Find where the given text appears and provide that cell's center as (x, y) coordinate. 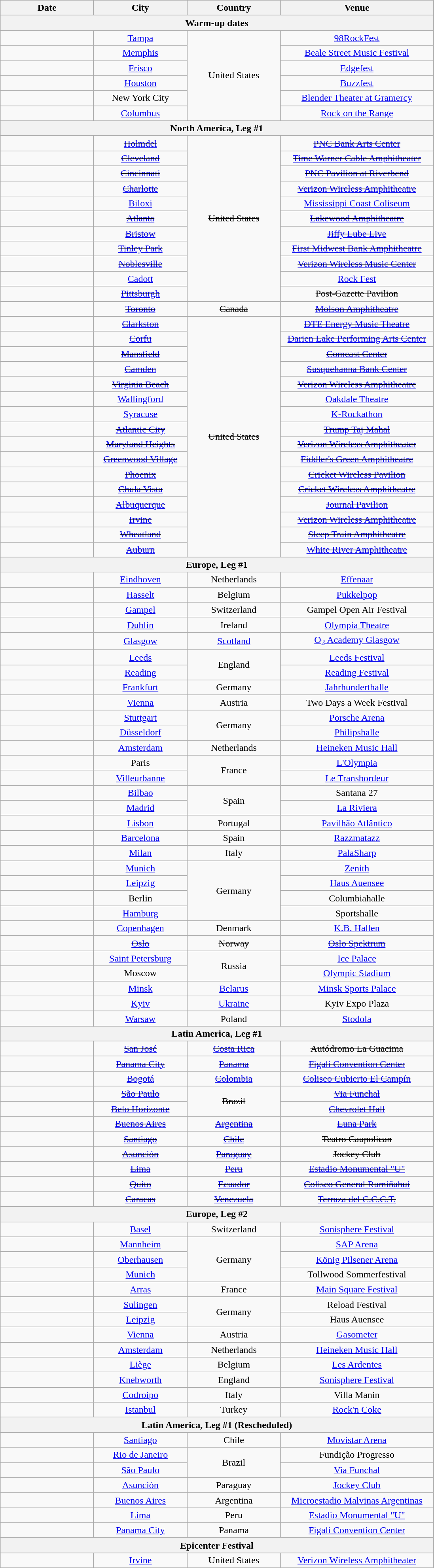
PNC Bank Arts Center (357, 143)
Luna Park (357, 1124)
Belo Horizonte (140, 1109)
Fiddler's Green Amphitheatre (357, 459)
Syracuse (140, 414)
Verizon Wireless Music Center (357, 264)
Villeurbanne (140, 778)
Latin America, Leg #1 (217, 1033)
Costa Rica (234, 1048)
Venezuela (234, 1199)
Quito (140, 1184)
Date (47, 8)
Mansfield (140, 354)
Knebworth (140, 1380)
Dublin (140, 625)
Reading (140, 673)
Cricket Wireless Amphitheatre (357, 489)
Country (234, 8)
Stuttgart (140, 718)
Russia (234, 966)
Gampel Open Air Festival (357, 610)
New York City (140, 98)
Stodola (357, 1018)
Auburn (140, 550)
Bristow (140, 234)
Main Square Festival (357, 1289)
Chula Vista (140, 489)
Camden (140, 369)
Tollwood Sommerfestival (357, 1274)
Toronto (140, 309)
Trump Taj Mahal (357, 429)
SAP Arena (357, 1244)
Norway (234, 943)
Eindhoven (140, 580)
Gasometer (357, 1335)
Rock'n Coke (357, 1410)
DTE Energy Music Theatre (357, 324)
Wallingford (140, 399)
Epicenter Festival (217, 1545)
La Riviera (357, 808)
Susquehanna Bank Center (357, 369)
Caracas (140, 1199)
Basel (140, 1229)
Ireland (234, 625)
Atlantic City (140, 429)
Columbiahalle (357, 898)
Tampa (140, 38)
Moscow (140, 973)
Reading Festival (357, 673)
Biloxi (140, 204)
Paris (140, 763)
Europe, Leg #1 (217, 565)
First Midwest Bank Amphitheatre (357, 249)
Autódromo La Guacima (357, 1048)
Chevrolet Hall (357, 1109)
Latin America, Leg #1 (Rescheduled) (217, 1425)
Bilbao (140, 793)
Reload Festival (357, 1304)
Cricket Wireless Pavilion (357, 474)
Tinley Park (140, 249)
98RockFest (357, 38)
Blender Theater at Gramercy (357, 98)
North America, Leg #1 (217, 128)
Comcast Center (357, 354)
Virginia Beach (140, 384)
Kyiv Expo Plaza (357, 1003)
Arras (140, 1289)
Europe, Leg #2 (217, 1214)
Cincinnati (140, 173)
Columbus (140, 113)
Ice Palace (357, 958)
Sulingen (140, 1304)
Maryland Heights (140, 444)
Mannheim (140, 1244)
Time Warner Cable Amphitheater (357, 158)
Rock Fest (357, 279)
Gampel (140, 610)
Beale Street Music Festival (357, 53)
Scotland (234, 641)
Razzmatazz (357, 838)
Glasgow (140, 641)
Philipshalle (357, 733)
Houston (140, 83)
Kyiv (140, 1003)
White River Amphitheatre (357, 550)
Santana 27 (357, 793)
Villa Manin (357, 1395)
Memphis (140, 53)
Oslo Spektrum (357, 943)
Rock on the Range (357, 113)
Venue (357, 8)
Sleep Train Amphitheatre (357, 535)
Frankfurt (140, 688)
Movistar Arena (357, 1440)
Pukkelpop (357, 595)
Greenwood Village (140, 459)
Lakewood Amphitheatre (357, 219)
Hasselt (140, 595)
Oberhausen (140, 1259)
Codroipo (140, 1395)
Holmdel (140, 143)
Ukraine (234, 1003)
Hamburg (140, 913)
Effenaar (357, 580)
Warsaw (140, 1018)
Les Ardentes (357, 1365)
Saint Petersburg (140, 958)
Clarkston (140, 324)
Denmark (234, 928)
Charlotte (140, 189)
Oakdale Theatre (357, 399)
Fundição Progresso (357, 1455)
Madrid (140, 808)
Corfu (140, 339)
Journal Pavilion (357, 504)
Terraza del C.C.C.T. (357, 1199)
Cleveland (140, 158)
Minsk Sports Palace (357, 988)
Porsche Arena (357, 718)
Noblesville (140, 264)
San José (140, 1048)
Minsk (140, 988)
Sportshalle (357, 913)
Olympic Stadium (357, 973)
Portugal (234, 823)
Milan (140, 853)
Leeds Festival (357, 657)
Ecuador (234, 1184)
Bogotá (140, 1079)
K-Rockathon (357, 414)
Belarus (234, 988)
Phoenix (140, 474)
Le Transbordeur (357, 778)
Zenith (357, 868)
Canada (234, 309)
Post-Gazette Pavilion (357, 294)
Colombia (234, 1079)
Two Days a Week Festival (357, 703)
Jahrhunderthalle (357, 688)
Oslo (140, 943)
PNC Pavilion at Riverbend (357, 173)
Barcelona (140, 838)
Coliseo Cubierto El Campín (357, 1079)
Lisbon (140, 823)
L'Olympia (357, 763)
Düsseldorf (140, 733)
PalaSharp (357, 853)
Wheatland (140, 535)
Copenhagen (140, 928)
Berlin (140, 898)
Molson Amphitheatre (357, 309)
Cadott (140, 279)
Istanbul (140, 1410)
Warm-up dates (217, 23)
Rio de Janeiro (140, 1455)
Mississippi Coast Coliseum (357, 204)
K.B. Hallen (357, 928)
Coliseo General Rumiñahui (357, 1184)
Jiffy Lube Live (357, 234)
König Pilsener Arena (357, 1259)
Poland (234, 1018)
Atlanta (140, 219)
Frisco (140, 68)
Turkey (234, 1410)
Buzzfest (357, 83)
City (140, 8)
Pavilhão Atlântico (357, 823)
Albuquerque (140, 504)
Leeds (140, 657)
Olympia Theatre (357, 625)
Edgefest (357, 68)
Darien Lake Performing Arts Center (357, 339)
Liège (140, 1365)
Microestadio Malvinas Argentinas (357, 1500)
Pittsburgh (140, 294)
O2 Academy Glasgow (357, 641)
Teatro Caupolican (357, 1139)
